Pinpoint the cell where the given text exists, returning its [x, y] midpoint coordinate. 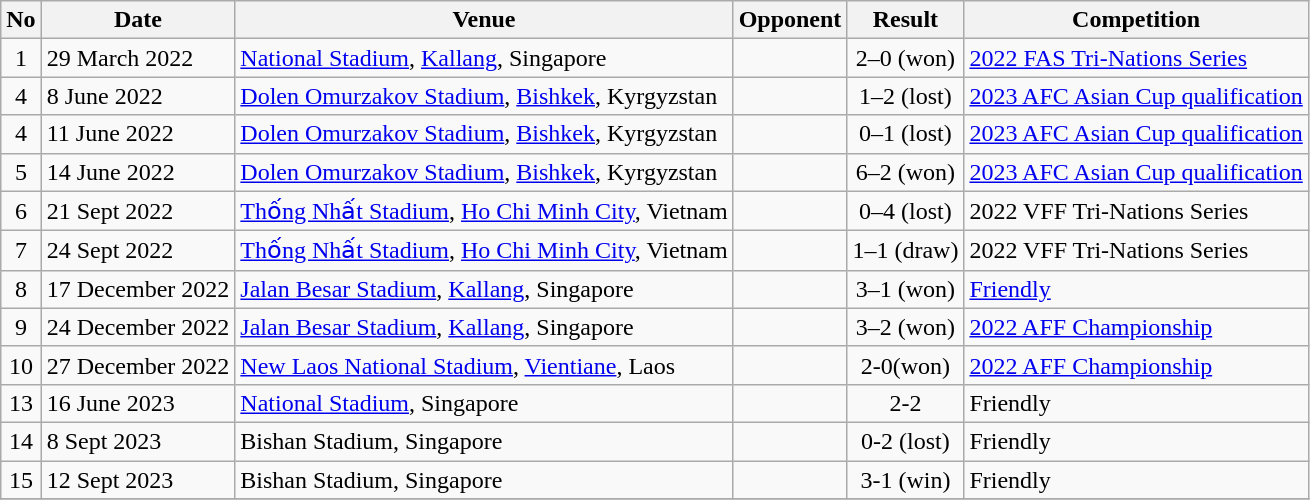
Date [138, 20]
Competition [1136, 20]
27 December 2022 [138, 365]
Result [906, 20]
Opponent [790, 20]
12 Sept 2023 [138, 479]
15 [21, 479]
6–2 (won) [906, 172]
0–1 (lost) [906, 134]
5 [21, 172]
2022 FAS Tri-Nations Series [1136, 58]
7 [21, 251]
3–2 (won) [906, 327]
14 June 2022 [138, 172]
2–0 (won) [906, 58]
3-1 (win) [906, 479]
2-0(won) [906, 365]
8 [21, 289]
10 [21, 365]
21 Sept 2022 [138, 211]
14 [21, 441]
3–1 (won) [906, 289]
2-2 [906, 403]
8 Sept 2023 [138, 441]
16 June 2023 [138, 403]
8 June 2022 [138, 96]
0–4 (lost) [906, 211]
0-2 (lost) [906, 441]
1–1 (draw) [906, 251]
11 June 2022 [138, 134]
29 March 2022 [138, 58]
National Stadium, Kallang, Singapore [484, 58]
New Laos National Stadium, Vientiane, Laos [484, 365]
24 Sept 2022 [138, 251]
17 December 2022 [138, 289]
Venue [484, 20]
No [21, 20]
National Stadium, Singapore [484, 403]
13 [21, 403]
9 [21, 327]
1–2 (lost) [906, 96]
6 [21, 211]
1 [21, 58]
24 December 2022 [138, 327]
